Output the [X, Y] coordinate of the center of the cell containing the given text.  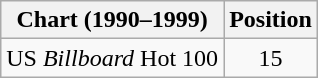
US Billboard Hot 100 [112, 58]
Position [271, 20]
Chart (1990–1999) [112, 20]
15 [271, 58]
